From the cell containing the given text, extract its center point as (X, Y) coordinate. 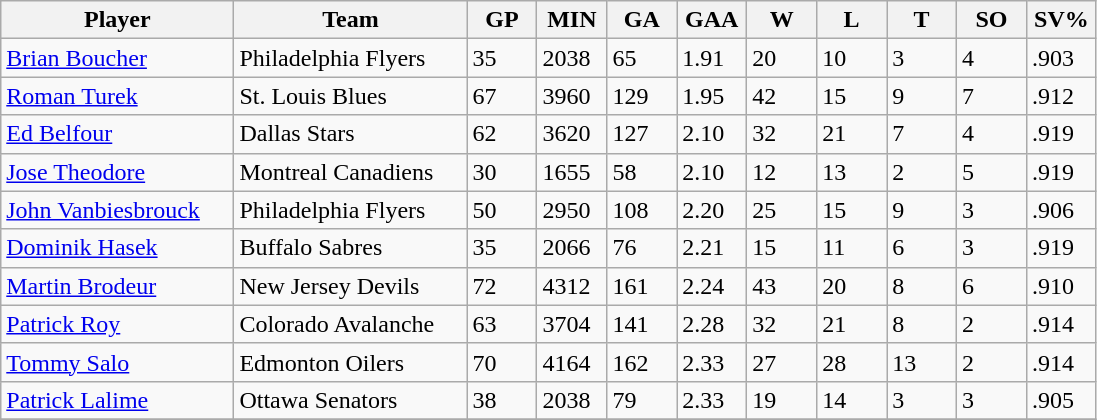
3620 (572, 134)
T (922, 20)
161 (642, 286)
3960 (572, 96)
50 (502, 210)
2.21 (712, 248)
.906 (1061, 210)
12 (782, 172)
Dallas Stars (350, 134)
.910 (1061, 286)
MIN (572, 20)
28 (852, 362)
11 (852, 248)
.912 (1061, 96)
27 (782, 362)
43 (782, 286)
Patrick Roy (118, 324)
70 (502, 362)
Buffalo Sabres (350, 248)
72 (502, 286)
76 (642, 248)
1.95 (712, 96)
1.91 (712, 58)
79 (642, 400)
Ed Belfour (118, 134)
38 (502, 400)
58 (642, 172)
Edmonton Oilers (350, 362)
Tommy Salo (118, 362)
129 (642, 96)
25 (782, 210)
162 (642, 362)
Martin Brodeur (118, 286)
4164 (572, 362)
62 (502, 134)
New Jersey Devils (350, 286)
SO (992, 20)
63 (502, 324)
30 (502, 172)
65 (642, 58)
GP (502, 20)
Colorado Avalanche (350, 324)
Ottawa Senators (350, 400)
42 (782, 96)
John Vanbiesbrouck (118, 210)
141 (642, 324)
2950 (572, 210)
GA (642, 20)
1655 (572, 172)
W (782, 20)
2.20 (712, 210)
3704 (572, 324)
10 (852, 58)
Dominik Hasek (118, 248)
2.28 (712, 324)
Player (118, 20)
.903 (1061, 58)
67 (502, 96)
L (852, 20)
Patrick Lalime (118, 400)
2.24 (712, 286)
SV% (1061, 20)
108 (642, 210)
Team (350, 20)
Montreal Canadiens (350, 172)
5 (992, 172)
Brian Boucher (118, 58)
14 (852, 400)
19 (782, 400)
2066 (572, 248)
.905 (1061, 400)
Roman Turek (118, 96)
Jose Theodore (118, 172)
St. Louis Blues (350, 96)
GAA (712, 20)
127 (642, 134)
4312 (572, 286)
